From the cell containing the given text, extract its center point as [x, y] coordinate. 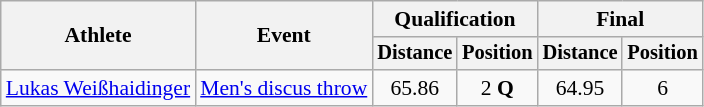
65.86 [414, 88]
64.95 [580, 88]
Lukas Weißhaidinger [98, 88]
2 Q [497, 88]
6 [662, 88]
Event [284, 36]
Qualification [454, 19]
Men's discus throw [284, 88]
Athlete [98, 36]
Final [620, 19]
